Find where the given text appears and provide that cell's center as [X, Y] coordinate. 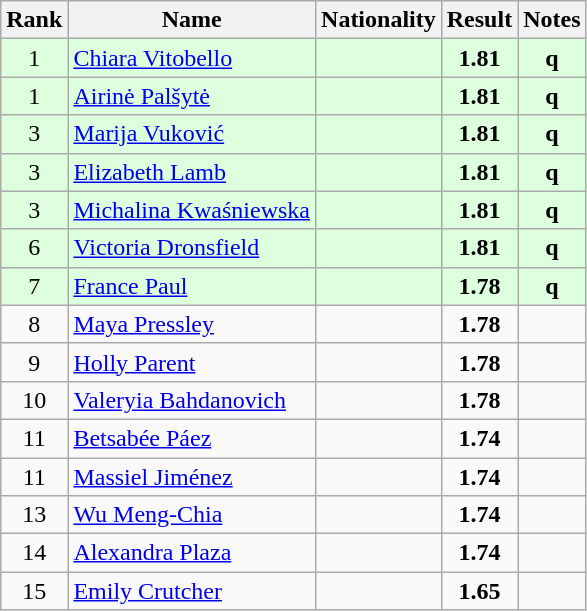
15 [34, 591]
10 [34, 400]
Name [192, 20]
1.65 [479, 591]
13 [34, 515]
7 [34, 286]
Result [479, 20]
Maya Pressley [192, 324]
8 [34, 324]
France Paul [192, 286]
6 [34, 248]
Betsabée Páez [192, 438]
Airinė Palšytė [192, 96]
Alexandra Plaza [192, 553]
Elizabeth Lamb [192, 172]
Emily Crutcher [192, 591]
Massiel Jiménez [192, 477]
Valeryia Bahdanovich [192, 400]
14 [34, 553]
9 [34, 362]
Notes [552, 20]
Nationality [379, 20]
Rank [34, 20]
Victoria Dronsfield [192, 248]
Holly Parent [192, 362]
Chiara Vitobello [192, 58]
Michalina Kwaśniewska [192, 210]
Wu Meng-Chia [192, 515]
Marija Vuković [192, 134]
